Identify which cell holds the provided text, then report its [x, y] central coordinate. 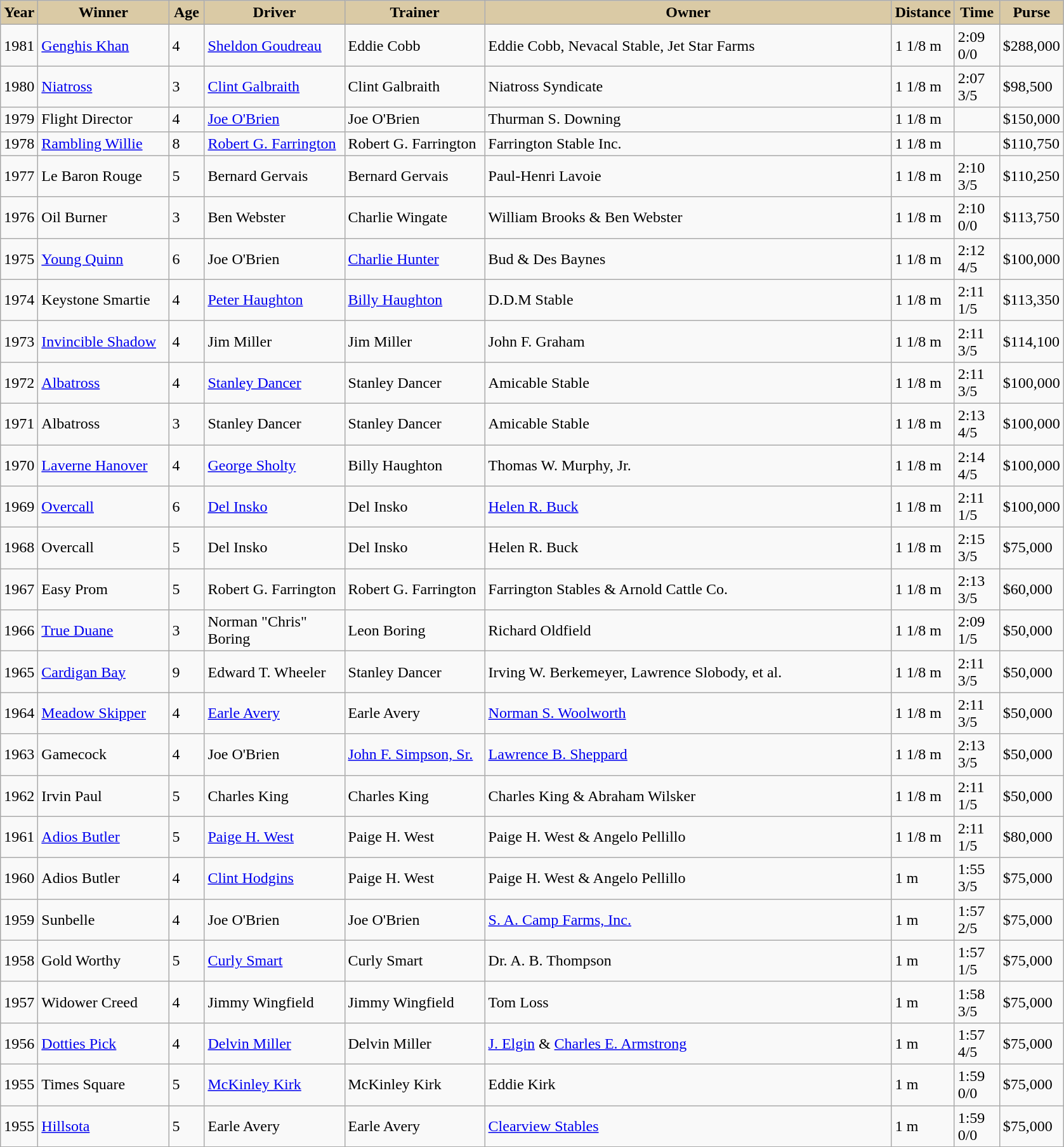
Norman S. Woolworth [688, 713]
$110,750 [1032, 143]
Le Baron Rouge [103, 176]
William Brooks & Ben Webster [688, 217]
1977 [19, 176]
1956 [19, 1044]
Paul-Henri Lavoie [688, 176]
Gamecock [103, 754]
1979 [19, 119]
J. Elgin & Charles E. Armstrong [688, 1044]
Widower Creed [103, 1002]
1968 [19, 548]
George Sholty [274, 465]
Edward T. Wheeler [274, 672]
2:14 4/5 [977, 465]
$113,750 [1032, 217]
1974 [19, 300]
2:15 3/5 [977, 548]
Owner [688, 13]
1975 [19, 259]
Driver [274, 13]
Eddie Kirk [688, 1084]
Age [187, 13]
True Duane [103, 631]
1971 [19, 424]
1957 [19, 1002]
1965 [19, 672]
Invincible Shadow [103, 341]
1967 [19, 589]
Time [977, 13]
Lawrence B. Sheppard [688, 754]
2:09 0/0 [977, 46]
1969 [19, 507]
John F. Simpson, Sr. [415, 754]
Charles King & Abraham Wilsker [688, 796]
1970 [19, 465]
Rambling Willie [103, 143]
Sunbelle [103, 919]
2:13 4/5 [977, 424]
S. A. Camp Farms, Inc. [688, 919]
Sheldon Goudreau [274, 46]
Times Square [103, 1084]
Farrington Stable Inc. [688, 143]
Tom Loss [688, 1002]
Irvin Paul [103, 796]
Purse [1032, 13]
Trainer [415, 13]
1981 [19, 46]
1:58 3/5 [977, 1002]
1972 [19, 382]
1978 [19, 143]
8 [187, 143]
Ben Webster [274, 217]
Easy Prom [103, 589]
2:10 3/5 [977, 176]
2:07 3/5 [977, 86]
2:12 4/5 [977, 259]
Meadow Skipper [103, 713]
1976 [19, 217]
Dr. A. B. Thompson [688, 961]
John F. Graham [688, 341]
Dotties Pick [103, 1044]
2:09 1/5 [977, 631]
Norman "Chris" Boring [274, 631]
$288,000 [1032, 46]
Cardigan Bay [103, 672]
Year [19, 13]
1958 [19, 961]
Gold Worthy [103, 961]
$113,350 [1032, 300]
1973 [19, 341]
$114,100 [1032, 341]
2:10 0/0 [977, 217]
Distance [923, 13]
Peter Haughton [274, 300]
Hillsota [103, 1126]
Irving W. Berkemeyer, Lawrence Slobody, et al. [688, 672]
1960 [19, 878]
Young Quinn [103, 259]
1963 [19, 754]
Genghis Khan [103, 46]
Keystone Smartie [103, 300]
Flight Director [103, 119]
9 [187, 672]
1:57 1/5 [977, 961]
Charlie Hunter [415, 259]
Clearview Stables [688, 1126]
Thomas W. Murphy, Jr. [688, 465]
1966 [19, 631]
Laverne Hanover [103, 465]
Clint Hodgins [274, 878]
1:57 2/5 [977, 919]
Eddie Cobb, Nevacal Stable, Jet Star Farms [688, 46]
D.D.M Stable [688, 300]
1961 [19, 837]
Niatross [103, 86]
$150,000 [1032, 119]
1:57 4/5 [977, 1044]
1964 [19, 713]
Farrington Stables & Arnold Cattle Co. [688, 589]
1:55 3/5 [977, 878]
Bud & Des Baynes [688, 259]
Thurman S. Downing [688, 119]
$80,000 [1032, 837]
1959 [19, 919]
$110,250 [1032, 176]
1980 [19, 86]
Richard Oldfield [688, 631]
$98,500 [1032, 86]
Charlie Wingate [415, 217]
Eddie Cobb [415, 46]
Oil Burner [103, 217]
1962 [19, 796]
Niatross Syndicate [688, 86]
Winner [103, 13]
Leon Boring [415, 631]
$60,000 [1032, 589]
